Identify which cell holds the provided text, then report its (X, Y) central coordinate. 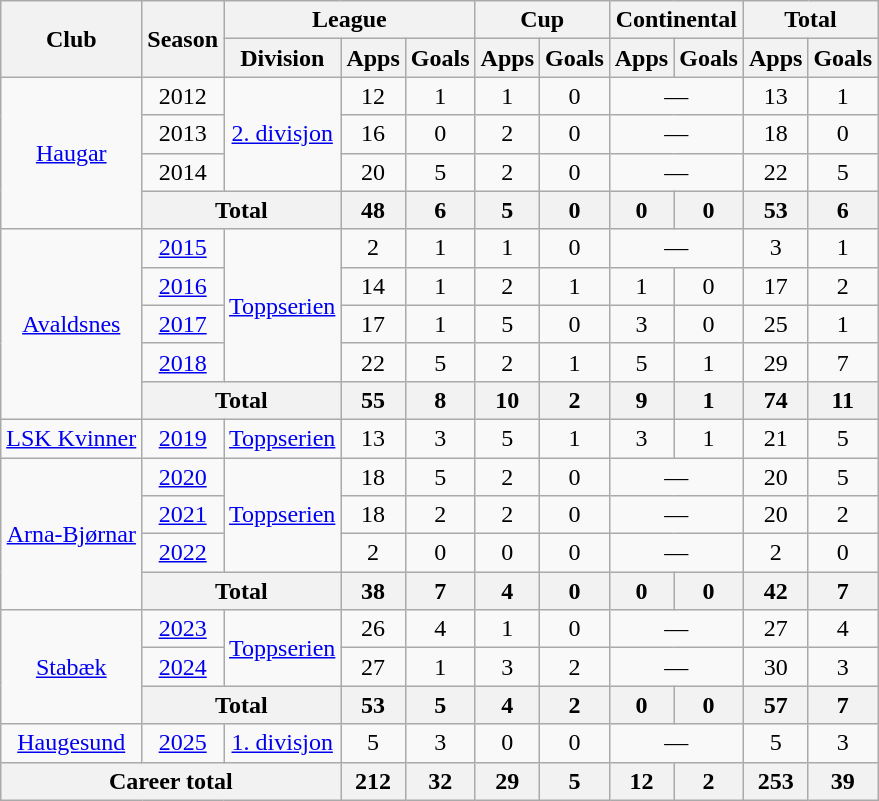
2023 (183, 629)
57 (775, 705)
2015 (183, 248)
2. divisjon (282, 134)
Stabæk (72, 667)
8 (440, 400)
25 (775, 324)
2016 (183, 286)
Career total (171, 781)
Avaldsnes (72, 324)
2020 (183, 477)
253 (775, 781)
48 (373, 210)
55 (373, 400)
21 (775, 438)
2017 (183, 324)
2022 (183, 553)
9 (641, 400)
Division (282, 58)
Cup (542, 20)
1. divisjon (282, 743)
74 (775, 400)
42 (775, 591)
2018 (183, 362)
38 (373, 591)
2013 (183, 134)
Season (183, 39)
2021 (183, 515)
Club (72, 39)
2019 (183, 438)
Arna-Bjørnar (72, 534)
2025 (183, 743)
14 (373, 286)
LSK Kvinner (72, 438)
11 (843, 400)
30 (775, 667)
39 (843, 781)
2012 (183, 96)
212 (373, 781)
10 (507, 400)
26 (373, 629)
Haugar (72, 153)
Continental (676, 20)
32 (440, 781)
2014 (183, 172)
2024 (183, 667)
League (350, 20)
Haugesund (72, 743)
16 (373, 134)
